Locate the cell with the specified text and output its (X, Y) center coordinate. 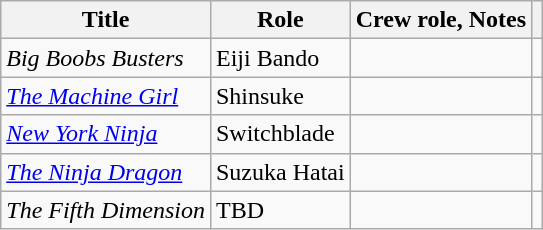
Crew role, Notes (440, 20)
Title (106, 20)
The Fifth Dimension (106, 210)
Big Boobs Busters (106, 58)
The Machine Girl (106, 96)
Switchblade (280, 134)
Eiji Bando (280, 58)
TBD (280, 210)
The Ninja Dragon (106, 172)
New York Ninja (106, 134)
Shinsuke (280, 96)
Role (280, 20)
Suzuka Hatai (280, 172)
